Pinpoint the cell where the given text exists, returning its [x, y] midpoint coordinate. 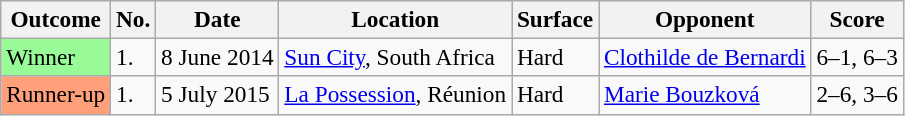
2–6, 3–6 [857, 95]
Runner-up [56, 95]
Surface [556, 19]
Opponent [705, 19]
8 June 2014 [218, 57]
Clothilde de Bernardi [705, 57]
Marie Bouzková [705, 95]
Location [396, 19]
6–1, 6–3 [857, 57]
Outcome [56, 19]
5 July 2015 [218, 95]
Sun City, South Africa [396, 57]
No. [134, 19]
Score [857, 19]
Winner [56, 57]
Date [218, 19]
La Possession, Réunion [396, 95]
